Determine the [X, Y] coordinate at the center of the cell enclosing the given text.  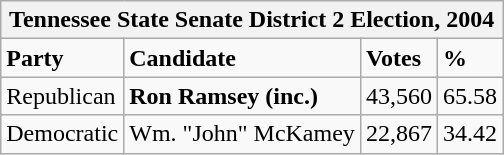
Tennessee State Senate District 2 Election, 2004 [252, 20]
43,560 [398, 96]
65.58 [470, 96]
Wm. "John" McKamey [242, 134]
34.42 [470, 134]
% [470, 58]
Candidate [242, 58]
Republican [62, 96]
Democratic [62, 134]
Votes [398, 58]
22,867 [398, 134]
Party [62, 58]
Ron Ramsey (inc.) [242, 96]
